For the text-containing cell, return its midpoint in [X, Y] coordinate format. 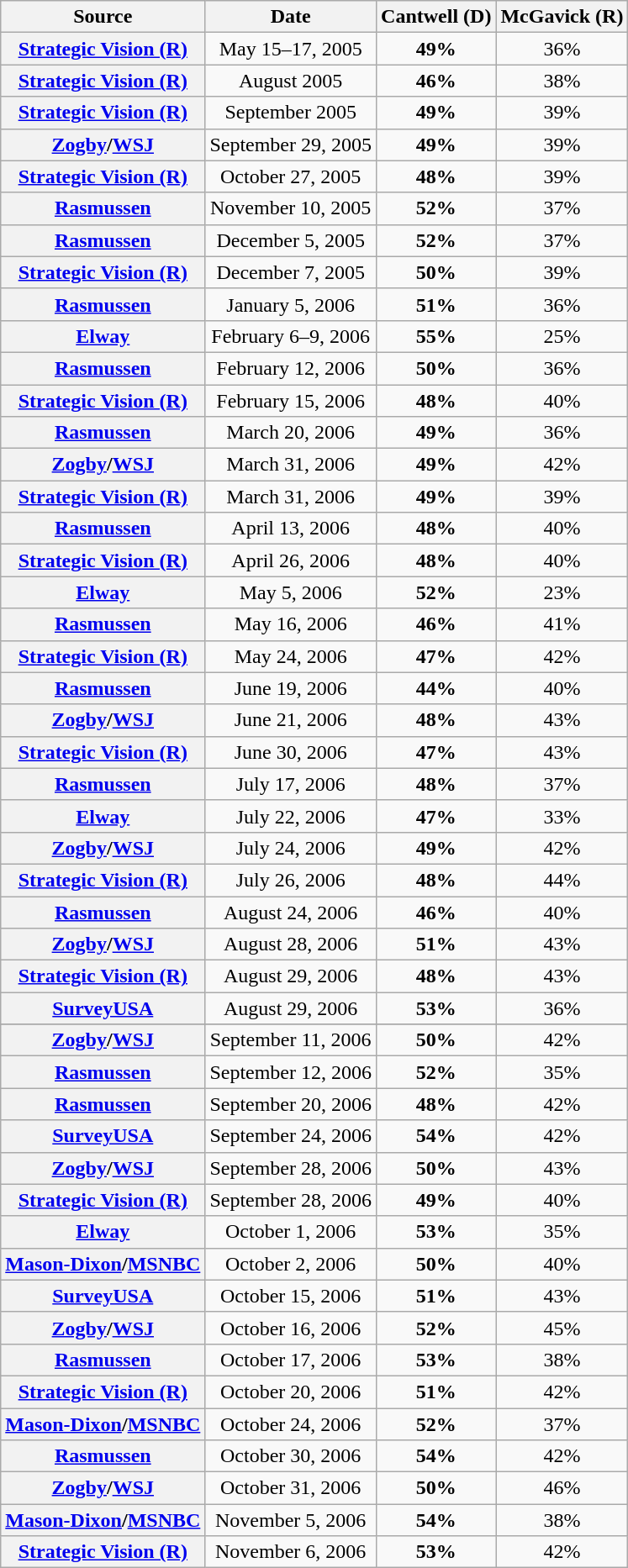
January 5, 2006 [291, 304]
May 16, 2006 [291, 624]
45% [562, 1328]
May 24, 2006 [291, 656]
October 16, 2006 [291, 1328]
55% [436, 336]
June 21, 2006 [291, 720]
August 28, 2006 [291, 944]
December 5, 2005 [291, 240]
October 30, 2006 [291, 1456]
October 2, 2006 [291, 1264]
August 24, 2006 [291, 912]
July 22, 2006 [291, 816]
November 5, 2006 [291, 1520]
Date [291, 17]
July 24, 2006 [291, 848]
October 27, 2005 [291, 176]
May 15–17, 2005 [291, 49]
Source [103, 17]
December 7, 2005 [291, 272]
June 19, 2006 [291, 688]
Cantwell (D) [436, 17]
February 15, 2006 [291, 401]
23% [562, 592]
June 30, 2006 [291, 752]
February 6–9, 2006 [291, 336]
May 5, 2006 [291, 592]
October 24, 2006 [291, 1424]
February 12, 2006 [291, 368]
September 29, 2005 [291, 145]
November 6, 2006 [291, 1552]
July 17, 2006 [291, 784]
McGavick (R) [562, 17]
September 24, 2006 [291, 1136]
April 26, 2006 [291, 560]
October 1, 2006 [291, 1232]
October 20, 2006 [291, 1392]
33% [562, 816]
September 12, 2006 [291, 1072]
April 13, 2006 [291, 529]
October 31, 2006 [291, 1488]
July 26, 2006 [291, 880]
August 2005 [291, 81]
September 2005 [291, 113]
41% [562, 624]
November 10, 2005 [291, 208]
September 11, 2006 [291, 1040]
October 17, 2006 [291, 1360]
March 20, 2006 [291, 433]
September 20, 2006 [291, 1104]
25% [562, 336]
October 15, 2006 [291, 1296]
